Scan for the cell matching the given text and deliver its (X, Y) coordinate at center. 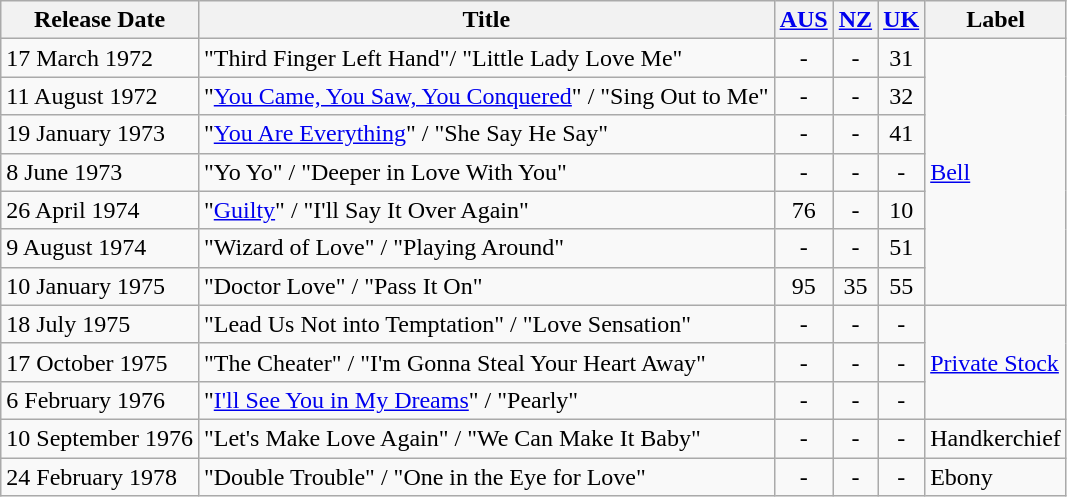
18 July 1975 (100, 324)
Title (486, 20)
32 (902, 96)
"Doctor Love" / "Pass It On" (486, 286)
Handkerchief (996, 438)
35 (855, 286)
"Guilty" / "I'll Say It Over Again" (486, 210)
"The Cheater" / "I'm Gonna Steal Your Heart Away" (486, 362)
"Wizard of Love" / "Playing Around" (486, 248)
AUS (804, 20)
Label (996, 20)
"Let's Make Love Again" / "We Can Make It Baby" (486, 438)
"You Came, You Saw, You Conquered" / "Sing Out to Me" (486, 96)
Release Date (100, 20)
31 (902, 58)
"I'll See You in My Dreams" / "Pearly" (486, 400)
10 January 1975 (100, 286)
Ebony (996, 477)
19 January 1973 (100, 134)
95 (804, 286)
51 (902, 248)
8 June 1973 (100, 172)
11 August 1972 (100, 96)
10 (902, 210)
Private Stock (996, 362)
76 (804, 210)
NZ (855, 20)
Bell (996, 172)
9 August 1974 (100, 248)
"Lead Us Not into Temptation" / "Love Sensation" (486, 324)
17 October 1975 (100, 362)
26 April 1974 (100, 210)
10 September 1976 (100, 438)
24 February 1978 (100, 477)
"You Are Everything" / "She Say He Say" (486, 134)
"Yo Yo" / "Deeper in Love With You" (486, 172)
6 February 1976 (100, 400)
17 March 1972 (100, 58)
55 (902, 286)
UK (902, 20)
"Double Trouble" / "One in the Eye for Love" (486, 477)
41 (902, 134)
"Third Finger Left Hand"/ "Little Lady Love Me" (486, 58)
